Output the [X, Y] coordinate of the center of the cell containing the given text.  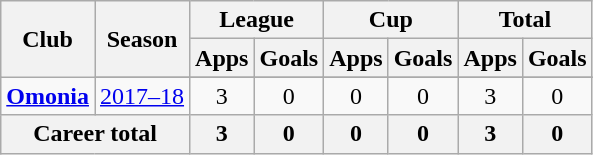
Club [48, 39]
Omonia [48, 96]
League [257, 20]
Cup [391, 20]
Total [525, 20]
Career total [96, 134]
2017–18 [142, 96]
Season [142, 39]
